Capture the cell that displays the provided text and extract its (x, y) central coordinate. 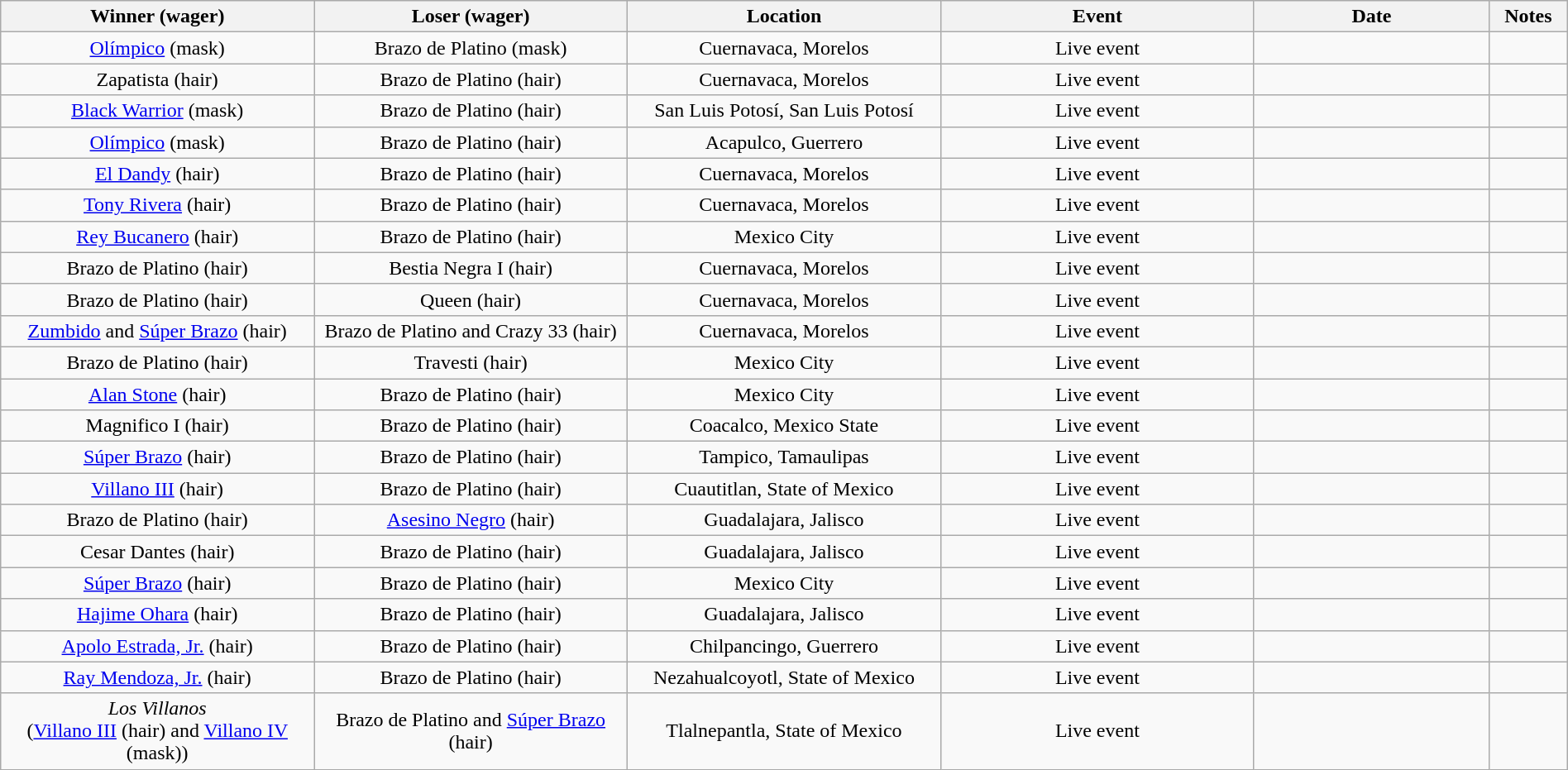
Bestia Negra I (hair) (471, 268)
Brazo de Platino (mask) (471, 48)
Acapulco, Guerrero (784, 142)
Tlalnepantla, State of Mexico (784, 731)
Loser (wager) (471, 17)
Villano III (hair) (157, 489)
Date (1371, 17)
Coacalco, Mexico State (784, 426)
Ray Mendoza, Jr. (hair) (157, 677)
Apolo Estrada, Jr. (hair) (157, 646)
Brazo de Platino and Súper Brazo (hair) (471, 731)
Queen (hair) (471, 299)
Notes (1528, 17)
Tony Rivera (hair) (157, 205)
Rey Bucanero (hair) (157, 237)
Tampico, Tamaulipas (784, 457)
Cuautitlan, State of Mexico (784, 489)
Los Villanos(Villano III (hair) and Villano IV (mask)) (157, 731)
Zumbido and Súper Brazo (hair) (157, 331)
Location (784, 17)
Travesti (hair) (471, 362)
Brazo de Platino and Crazy 33 (hair) (471, 331)
Asesino Negro (hair) (471, 520)
San Luis Potosí, San Luis Potosí (784, 111)
Alan Stone (hair) (157, 395)
Nezahualcoyotl, State of Mexico (784, 677)
Chilpancingo, Guerrero (784, 646)
Magnifico I (hair) (157, 426)
Black Warrior (mask) (157, 111)
Event (1097, 17)
Zapatista (hair) (157, 79)
Hajime Ohara (hair) (157, 615)
El Dandy (hair) (157, 174)
Winner (wager) (157, 17)
Cesar Dantes (hair) (157, 552)
